Return (X, Y) of the center of cell containing provided text 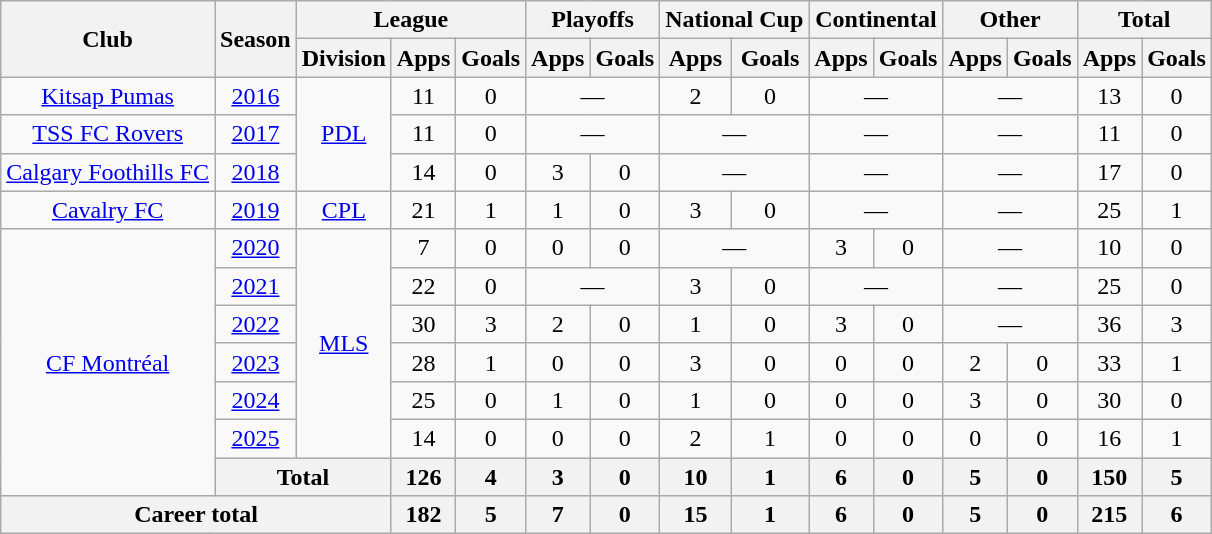
4 (491, 477)
League (410, 20)
Other (1010, 20)
Club (108, 39)
Continental (876, 20)
Playoffs (593, 20)
Division (344, 58)
2017 (255, 134)
CPL (344, 210)
2018 (255, 172)
2016 (255, 96)
2024 (255, 400)
13 (1109, 96)
21 (423, 210)
126 (423, 477)
36 (1109, 324)
2020 (255, 248)
TSS FC Rovers (108, 134)
2021 (255, 286)
Cavalry FC (108, 210)
2019 (255, 210)
33 (1109, 362)
Career total (196, 515)
16 (1109, 438)
2025 (255, 438)
150 (1109, 477)
CF Montréal (108, 362)
22 (423, 286)
28 (423, 362)
National Cup (734, 20)
2023 (255, 362)
2022 (255, 324)
MLS (344, 343)
PDL (344, 134)
Kitsap Pumas (108, 96)
17 (1109, 172)
Season (255, 39)
Calgary Foothills FC (108, 172)
215 (1109, 515)
15 (696, 515)
182 (423, 515)
